Pinpoint the cell where the given text exists, returning its (x, y) midpoint coordinate. 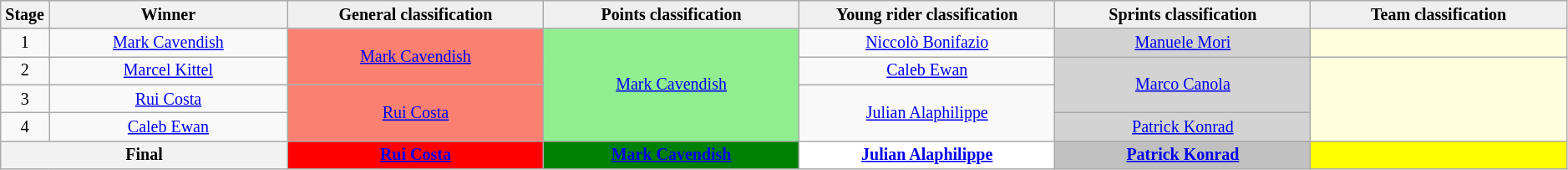
Final (145, 154)
Manuele Mori (1183, 44)
Points classification (671, 15)
Stage (25, 15)
Marco Canola (1183, 85)
Young rider classification (927, 15)
3 (25, 99)
Marcel Kittel (169, 70)
4 (25, 127)
Sprints classification (1183, 15)
1 (25, 44)
Winner (169, 15)
Team classification (1439, 15)
Niccolò Bonifazio (927, 44)
2 (25, 70)
General classification (415, 15)
